Return the [x, y] coordinate for the center point of the cell that contains the specified text.  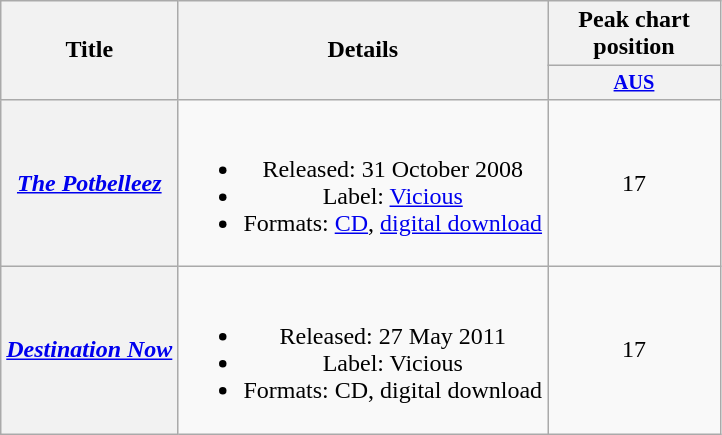
Peak chart position [634, 34]
Details [363, 50]
Released: 27 May 2011Label: ViciousFormats: CD, digital download [363, 350]
AUS [634, 83]
Released: 31 October 2008Label: ViciousFormats: CD, digital download [363, 182]
Destination Now [90, 350]
Title [90, 50]
The Potbelleez [90, 182]
